Pinpoint the cell where the given text exists, returning its [x, y] midpoint coordinate. 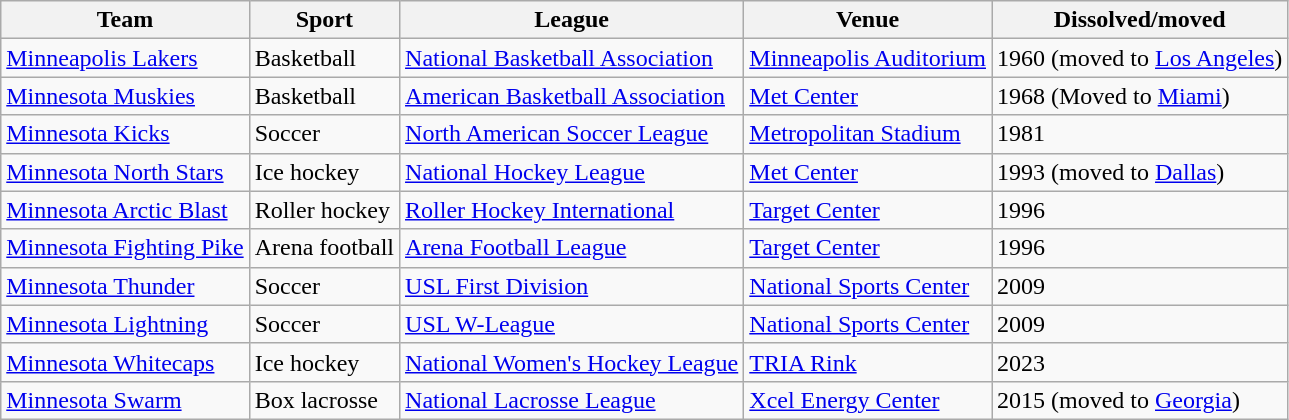
Minnesota North Stars [125, 172]
1981 [1140, 134]
1960 (moved to Los Angeles) [1140, 58]
Metropolitan Stadium [868, 134]
Arena Football League [572, 248]
North American Soccer League [572, 134]
TRIA Rink [868, 362]
League [572, 20]
National Women's Hockey League [572, 362]
Xcel Energy Center [868, 400]
Minnesota Thunder [125, 286]
National Hockey League [572, 172]
Minneapolis Lakers [125, 58]
Minneapolis Auditorium [868, 58]
Minnesota Fighting Pike [125, 248]
Venue [868, 20]
National Basketball Association [572, 58]
USL First Division [572, 286]
2015 (moved to Georgia) [1140, 400]
Minnesota Arctic Blast [125, 210]
Team [125, 20]
2023 [1140, 362]
1993 (moved to Dallas) [1140, 172]
Box lacrosse [324, 400]
Roller Hockey International [572, 210]
Minnesota Muskies [125, 96]
Minnesota Swarm [125, 400]
Dissolved/moved [1140, 20]
Sport [324, 20]
USL W-League [572, 324]
1968 (Moved to Miami) [1140, 96]
Roller hockey [324, 210]
Minnesota Whitecaps [125, 362]
National Lacrosse League [572, 400]
Minnesota Kicks [125, 134]
Arena football [324, 248]
Minnesota Lightning [125, 324]
American Basketball Association [572, 96]
